Return (x, y) of the center of cell containing provided text 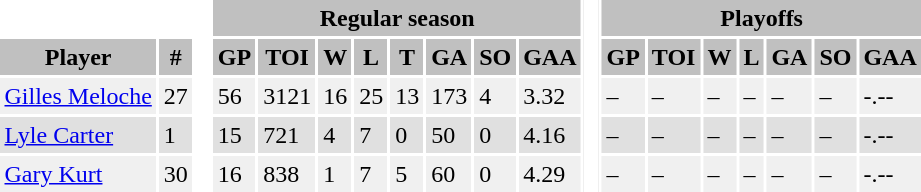
13 (408, 96)
# (176, 57)
50 (450, 135)
Regular season (397, 18)
T (408, 57)
27 (176, 96)
838 (288, 174)
Gilles Meloche (78, 96)
25 (372, 96)
Lyle Carter (78, 135)
Player (78, 57)
60 (450, 174)
56 (234, 96)
3.32 (550, 96)
5 (408, 174)
173 (450, 96)
30 (176, 174)
Playoffs (762, 18)
4.29 (550, 174)
721 (288, 135)
3121 (288, 96)
4.16 (550, 135)
Gary Kurt (78, 174)
15 (234, 135)
